Search for the cell housing the specified text and yield its [x, y] center coordinate. 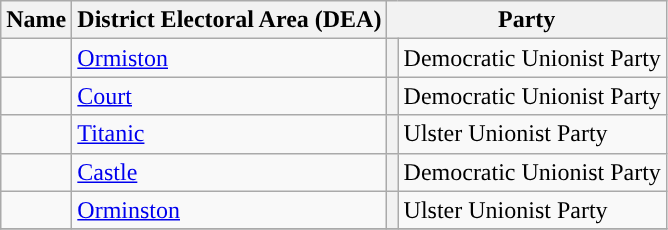
Orminston [230, 210]
Titanic [230, 134]
Court [230, 96]
District Electoral Area (DEA) [230, 20]
Castle [230, 172]
Name [36, 20]
Ormiston [230, 58]
Party [526, 20]
